From the cell containing the given text, extract its center point as [x, y] coordinate. 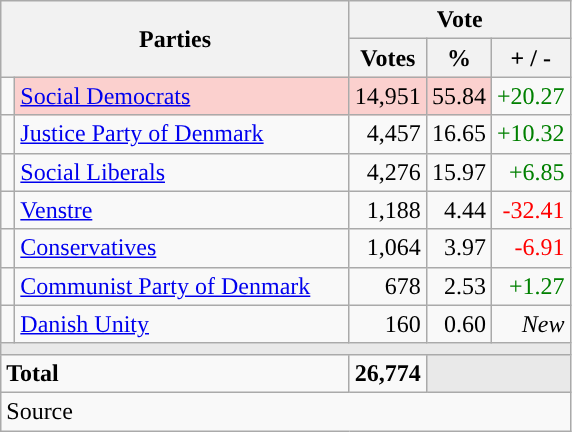
% [458, 58]
4.44 [458, 210]
Votes [388, 58]
Justice Party of Denmark [182, 134]
16.65 [458, 134]
+1.27 [530, 286]
15.97 [458, 172]
New [530, 324]
55.84 [458, 96]
+ / - [530, 58]
-32.41 [530, 210]
Total [176, 373]
26,774 [388, 373]
+20.27 [530, 96]
Conservatives [182, 248]
+10.32 [530, 134]
2.53 [458, 286]
Social Democrats [182, 96]
1,188 [388, 210]
14,951 [388, 96]
678 [388, 286]
Communist Party of Denmark [182, 286]
Parties [176, 39]
Source [286, 411]
4,457 [388, 134]
4,276 [388, 172]
Venstre [182, 210]
3.97 [458, 248]
160 [388, 324]
Social Liberals [182, 172]
1,064 [388, 248]
0.60 [458, 324]
-6.91 [530, 248]
Danish Unity [182, 324]
+6.85 [530, 172]
Vote [460, 20]
